Search for the cell housing the specified text and yield its [X, Y] center coordinate. 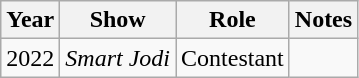
Year [30, 20]
Show [118, 20]
Contestant [233, 58]
Role [233, 20]
Smart Jodi [118, 58]
2022 [30, 58]
Notes [323, 20]
